Return the [X, Y] coordinate for the center point of the cell that contains the specified text.  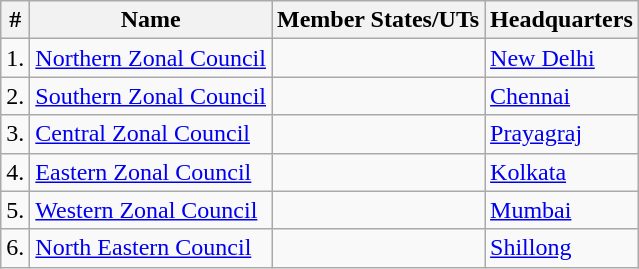
Mumbai [562, 210]
4. [16, 172]
2. [16, 96]
# [16, 20]
Western Zonal Council [151, 210]
Shillong [562, 248]
Chennai [562, 96]
5. [16, 210]
Eastern Zonal Council [151, 172]
3. [16, 134]
6. [16, 248]
Northern Zonal Council [151, 58]
Name [151, 20]
Southern Zonal Council [151, 96]
North Eastern Council [151, 248]
Central Zonal Council [151, 134]
New Delhi [562, 58]
1. [16, 58]
Member States/UTs [378, 20]
Headquarters [562, 20]
Kolkata [562, 172]
Prayagraj [562, 134]
